Output the (X, Y) coordinate of the center of the cell containing the given text.  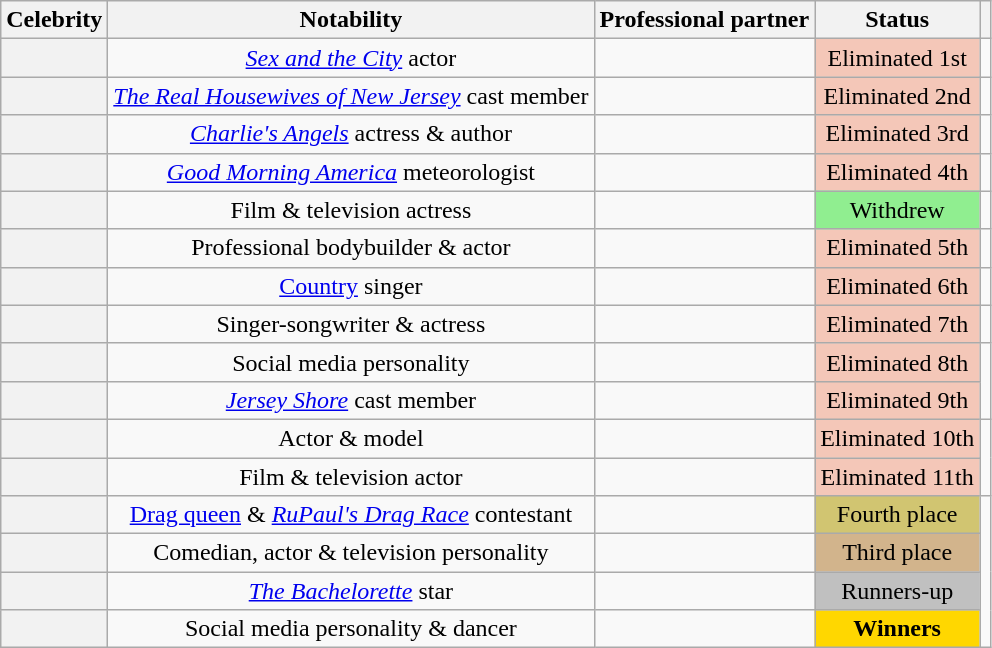
Actor & model (351, 438)
Fourth place (898, 515)
Runners-up (898, 591)
Notability (351, 20)
Sex and the City actor (351, 58)
Social media personality & dancer (351, 629)
Eliminated 4th (898, 172)
Good Morning America meteorologist (351, 172)
Comedian, actor & television personality (351, 553)
Social media personality (351, 362)
Eliminated 6th (898, 286)
Country singer (351, 286)
Professional partner (704, 20)
Eliminated 2nd (898, 96)
Film & television actress (351, 210)
Charlie's Angels actress & author (351, 134)
Winners (898, 629)
Eliminated 7th (898, 324)
Celebrity (54, 20)
Drag queen & RuPaul's Drag Race contestant (351, 515)
Eliminated 11th (898, 477)
Eliminated 9th (898, 400)
Jersey Shore cast member (351, 400)
Eliminated 1st (898, 58)
Third place (898, 553)
Professional bodybuilder & actor (351, 248)
Eliminated 8th (898, 362)
Eliminated 5th (898, 248)
Eliminated 10th (898, 438)
Eliminated 3rd (898, 134)
Status (898, 20)
The Real Housewives of New Jersey cast member (351, 96)
Withdrew (898, 210)
Singer-songwriter & actress (351, 324)
Film & television actor (351, 477)
The Bachelorette star (351, 591)
